Provide the (X, Y) coordinate of the cell's center where the given text is located.  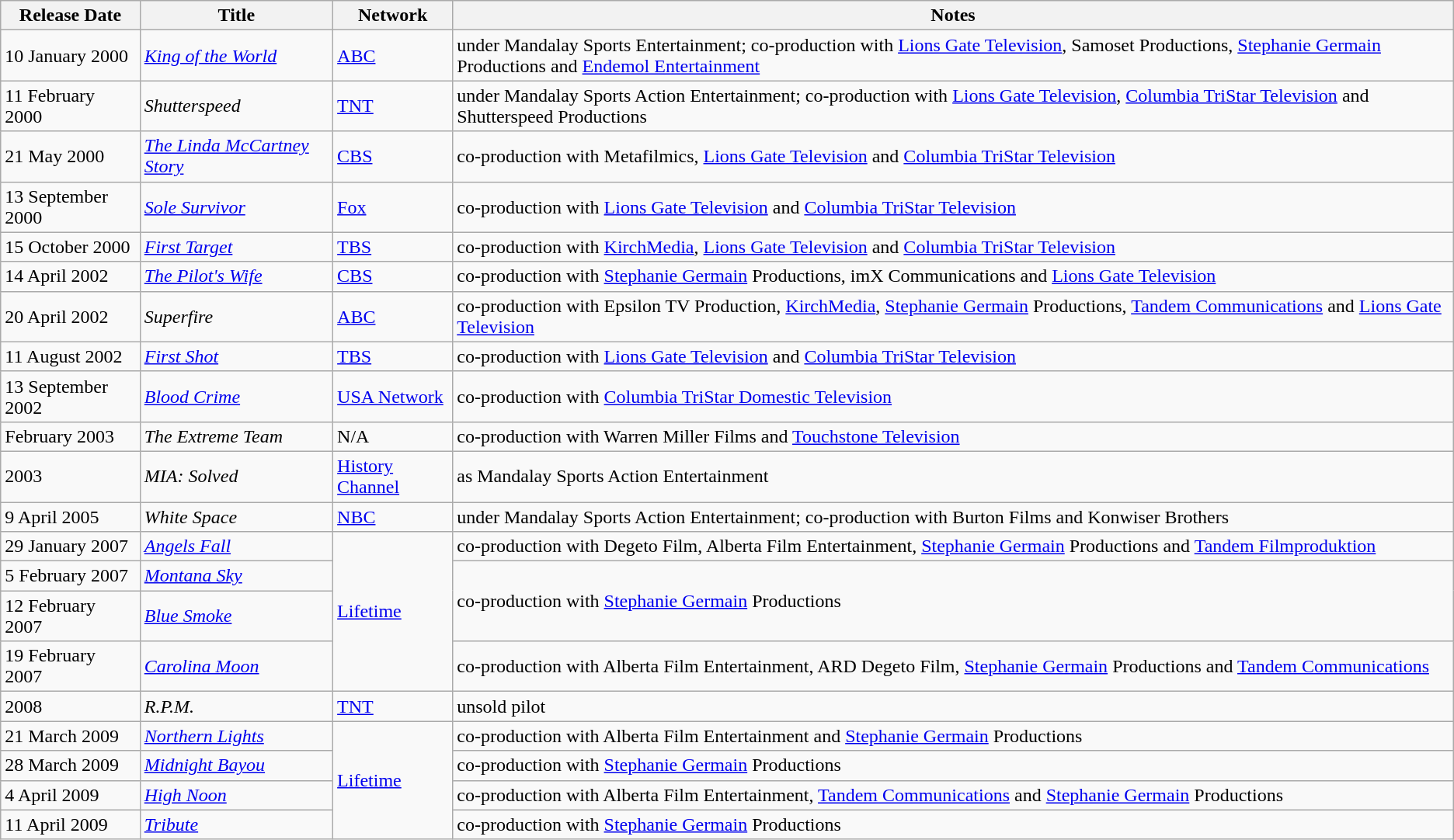
Sole Survivor (236, 207)
13 September 2002 (70, 396)
11 April 2009 (70, 824)
as Mandalay Sports Action Entertainment (954, 477)
First Shot (236, 356)
USA Network (393, 396)
5 February 2007 (70, 576)
10 January 2000 (70, 56)
11 February 2000 (70, 106)
R.P.M. (236, 706)
29 January 2007 (70, 547)
co-production with Warren Miller Films and Touchstone Television (954, 436)
4 April 2009 (70, 795)
co-production with Metafilmics, Lions Gate Television and Columbia TriStar Television (954, 157)
Notes (954, 16)
co-production with Alberta Film Entertainment, ARD Degeto Film, Stephanie Germain Productions and Tandem Communications (954, 666)
The Extreme Team (236, 436)
The Linda McCartney Story (236, 157)
Northern Lights (236, 736)
High Noon (236, 795)
14 April 2002 (70, 276)
28 March 2009 (70, 765)
under Mandalay Sports Action Entertainment; co-production with Lions Gate Television, Columbia TriStar Television and Shutterspeed Productions (954, 106)
Shutterspeed (236, 106)
12 February 2007 (70, 616)
co-production with Stephanie Germain Productions, imX Communications and Lions Gate Television (954, 276)
co-production with Degeto Film, Alberta Film Entertainment, Stephanie Germain Productions and Tandem Filmproduktion (954, 547)
NBC (393, 516)
Release Date (70, 16)
19 February 2007 (70, 666)
White Space (236, 516)
Blue Smoke (236, 616)
9 April 2005 (70, 516)
Angels Fall (236, 547)
co-production with Epsilon TV Production, KirchMedia, Stephanie Germain Productions, Tandem Communications and Lions Gate Television (954, 317)
MIA: Solved (236, 477)
Network (393, 16)
co-production with Alberta Film Entertainment, Tandem Communications and Stephanie Germain Productions (954, 795)
co-production with KirchMedia, Lions Gate Television and Columbia TriStar Television (954, 247)
21 March 2009 (70, 736)
First Target (236, 247)
2008 (70, 706)
co-production with Columbia TriStar Domestic Television (954, 396)
20 April 2002 (70, 317)
under Mandalay Sports Action Entertainment; co-production with Burton Films and Konwiser Brothers (954, 516)
Superfire (236, 317)
Montana Sky (236, 576)
2003 (70, 477)
Blood Crime (236, 396)
History Channel (393, 477)
13 September 2000 (70, 207)
King of the World (236, 56)
The Pilot's Wife (236, 276)
Title (236, 16)
21 May 2000 (70, 157)
N/A (393, 436)
Tribute (236, 824)
unsold pilot (954, 706)
Carolina Moon (236, 666)
Fox (393, 207)
co-production with Alberta Film Entertainment and Stephanie Germain Productions (954, 736)
February 2003 (70, 436)
15 October 2000 (70, 247)
Midnight Bayou (236, 765)
11 August 2002 (70, 356)
